Pinpoint the cell where the given text exists, returning its (x, y) midpoint coordinate. 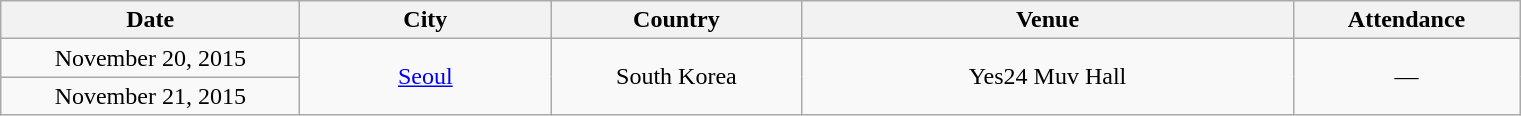
November 20, 2015 (150, 58)
Seoul (426, 77)
Venue (1048, 20)
City (426, 20)
— (1406, 77)
South Korea (676, 77)
Attendance (1406, 20)
Yes24 Muv Hall (1048, 77)
November 21, 2015 (150, 96)
Date (150, 20)
Country (676, 20)
